From the cell containing the given text, extract its center point as (X, Y) coordinate. 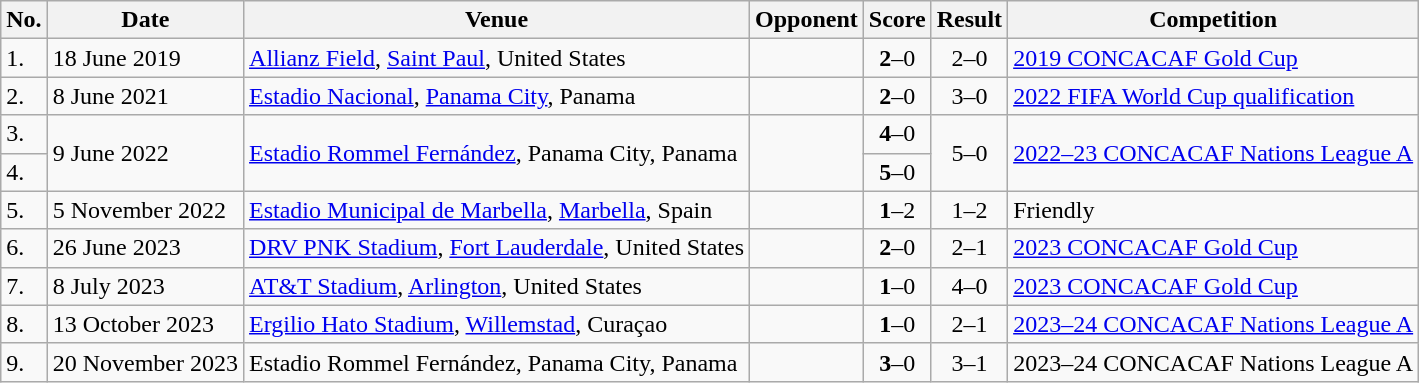
6. (24, 248)
1. (24, 58)
5. (24, 210)
Ergilio Hato Stadium, Willemstad, Curaçao (497, 324)
No. (24, 20)
20 November 2023 (145, 362)
9. (24, 362)
3–1 (969, 362)
8 July 2023 (145, 286)
5 November 2022 (145, 210)
Friendly (1214, 210)
Competition (1214, 20)
13 October 2023 (145, 324)
3. (24, 134)
8 June 2021 (145, 96)
Date (145, 20)
Opponent (807, 20)
Result (969, 20)
18 June 2019 (145, 58)
Estadio Nacional, Panama City, Panama (497, 96)
4. (24, 172)
Allianz Field, Saint Paul, United States (497, 58)
Estadio Municipal de Marbella, Marbella, Spain (497, 210)
Score (897, 20)
Venue (497, 20)
2. (24, 96)
8. (24, 324)
7. (24, 286)
2019 CONCACAF Gold Cup (1214, 58)
2022 FIFA World Cup qualification (1214, 96)
2022–23 CONCACAF Nations League A (1214, 153)
9 June 2022 (145, 153)
DRV PNK Stadium, Fort Lauderdale, United States (497, 248)
26 June 2023 (145, 248)
AT&T Stadium, Arlington, United States (497, 286)
